Search for the cell housing the specified text and yield its [x, y] center coordinate. 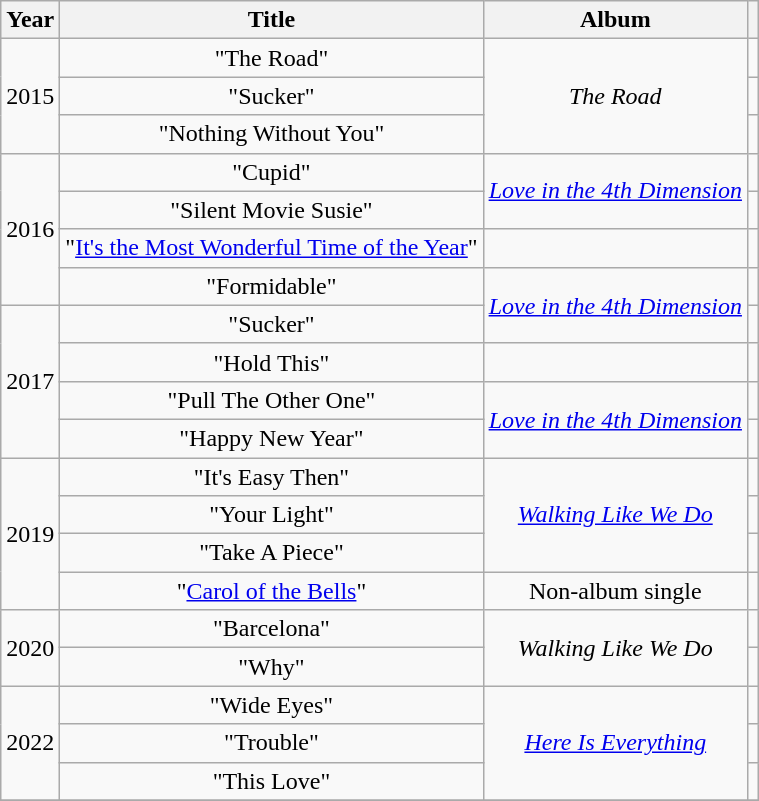
"Wide Eyes" [272, 705]
"Happy New Year" [272, 438]
Album [615, 20]
2019 [30, 534]
"Formidable" [272, 286]
2015 [30, 96]
"Cupid" [272, 172]
"Hold This" [272, 362]
"It's the Most Wonderful Time of the Year" [272, 248]
"Barcelona" [272, 629]
"It's Easy Then" [272, 477]
"Trouble" [272, 743]
"Why" [272, 667]
"The Road" [272, 58]
Year [30, 20]
2022 [30, 743]
The Road [615, 96]
Title [272, 20]
Here Is Everything [615, 743]
Non-album single [615, 591]
2017 [30, 381]
"Take A Piece" [272, 553]
"Pull The Other One" [272, 400]
"Your Light" [272, 515]
"Silent Movie Susie" [272, 210]
"Nothing Without You" [272, 134]
2020 [30, 648]
2016 [30, 229]
"This Love" [272, 781]
"Carol of the Bells" [272, 591]
